Identify which cell holds the provided text, then report its (x, y) central coordinate. 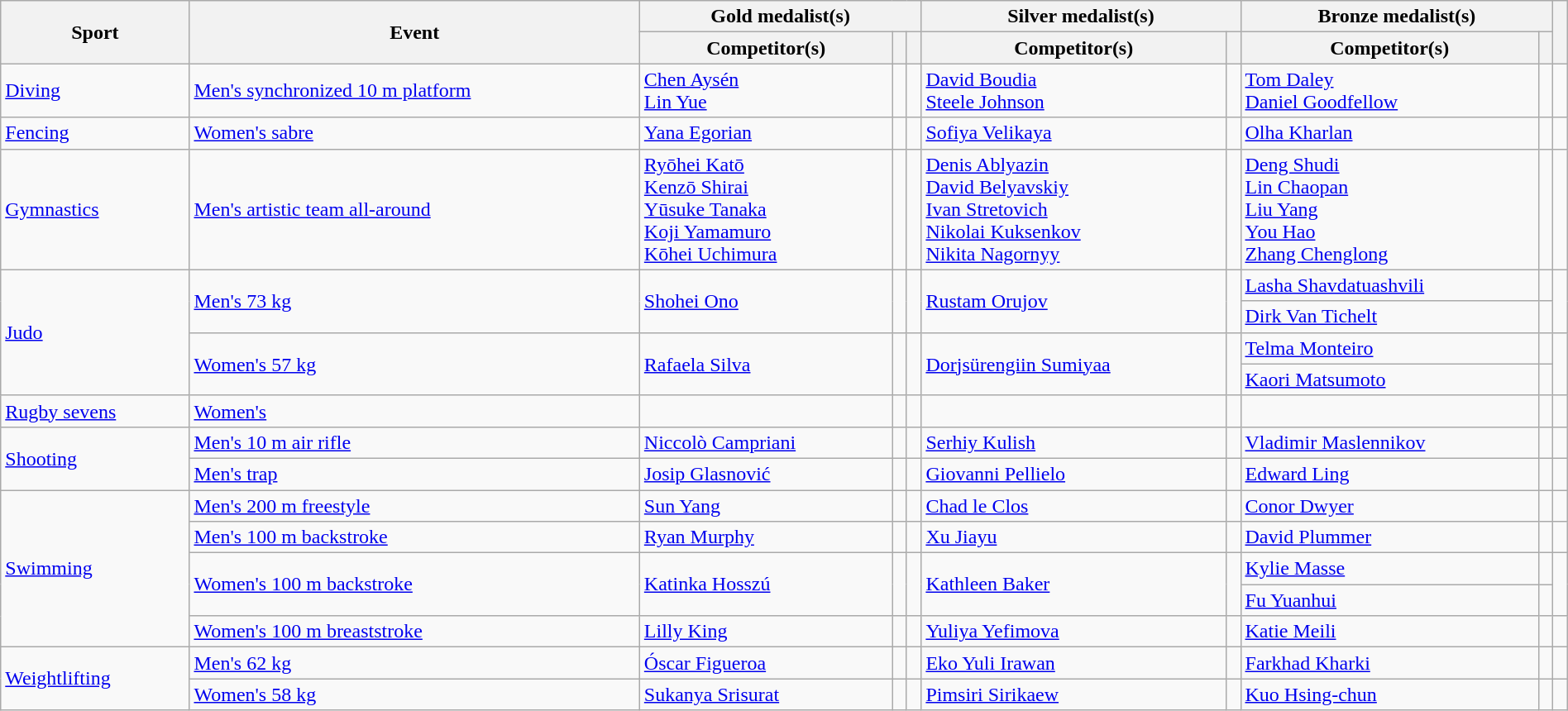
Women's 100 m backstroke (414, 585)
Kylie Masse (1389, 569)
Sport (95, 32)
Eko Yuli Irawan (1073, 663)
Men's 200 m freestyle (414, 505)
Josip Glasnović (766, 474)
Men's trap (414, 474)
Gold medalist(s) (781, 17)
Katinka Hosszú (766, 585)
Women's 58 kg (414, 694)
Tom DaleyDaniel Goodfellow (1389, 91)
Vladimir Maslennikov (1389, 442)
Judo (95, 332)
Pimsiri Sirikaew (1073, 694)
Men's 100 m backstroke (414, 537)
Men's synchronized 10 m platform (414, 91)
Katie Meili (1389, 632)
Edward Ling (1389, 474)
Rustam Orujov (1073, 301)
Serhiy Kulish (1073, 442)
Yana Egorian (766, 133)
Chad le Clos (1073, 505)
Shohei Ono (766, 301)
Rugby sevens (95, 411)
Men's 73 kg (414, 301)
Olha Kharlan (1389, 133)
Dorjsürengiin Sumiyaa (1073, 364)
Men's artistic team all-around (414, 209)
Fu Yuanhui (1389, 600)
Telma Monteiro (1389, 348)
Kaori Matsumoto (1389, 379)
Rafaela Silva (766, 364)
Diving (95, 91)
David BoudiaSteele Johnson (1073, 91)
Gymnastics (95, 209)
Farkhad Kharki (1389, 663)
Women's 100 m breaststroke (414, 632)
Women's sabre (414, 133)
Yuliya Yefimova (1073, 632)
Ryan Murphy (766, 537)
Sun Yang (766, 505)
Sukanya Srisurat (766, 694)
Women's 57 kg (414, 364)
Kathleen Baker (1073, 585)
Silver medalist(s) (1081, 17)
Men's 10 m air rifle (414, 442)
Deng ShudiLin ChaopanLiu YangYou HaoZhang Chenglong (1389, 209)
Sofiya Velikaya (1073, 133)
Shooting (95, 458)
Event (414, 32)
Fencing (95, 133)
Óscar Figueroa (766, 663)
Women's (414, 411)
Niccolò Campriani (766, 442)
Giovanni Pellielo (1073, 474)
Ryōhei KatōKenzō ShiraiYūsuke TanakaKoji YamamuroKōhei Uchimura (766, 209)
Dirk Van Tichelt (1389, 317)
David Plummer (1389, 537)
Conor Dwyer (1389, 505)
Weightlifting (95, 679)
Kuo Hsing-chun (1389, 694)
Lilly King (766, 632)
Chen AysénLin Yue (766, 91)
Denis AblyazinDavid BelyavskiyIvan StretovichNikolai KuksenkovNikita Nagornyy (1073, 209)
Men's 62 kg (414, 663)
Xu Jiayu (1073, 537)
Lasha Shavdatuashvili (1389, 285)
Swimming (95, 568)
Bronze medalist(s) (1397, 17)
